Identify which cell holds the provided text, then report its (X, Y) central coordinate. 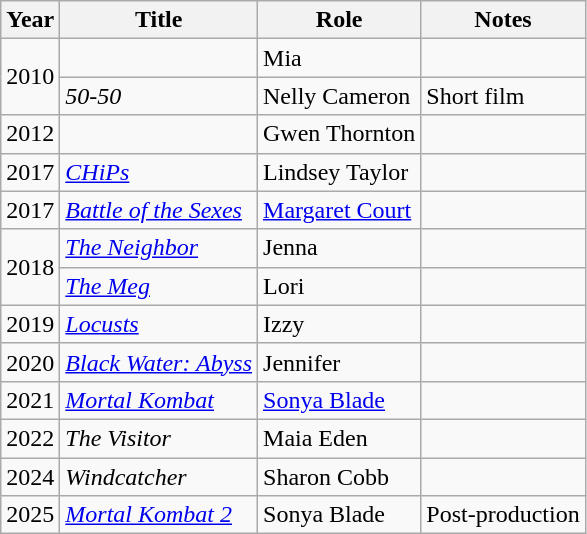
50-50 (159, 96)
2024 (30, 477)
Short film (503, 96)
Gwen Thornton (340, 134)
Lindsey Taylor (340, 172)
Jennifer (340, 362)
2025 (30, 515)
Lori (340, 286)
The Meg (159, 286)
Margaret Court (340, 210)
Mia (340, 58)
The Neighbor (159, 248)
Izzy (340, 324)
CHiPs (159, 172)
2019 (30, 324)
Nelly Cameron (340, 96)
Year (30, 20)
The Visitor (159, 438)
Black Water: Abyss (159, 362)
2018 (30, 267)
Notes (503, 20)
Role (340, 20)
Post-production (503, 515)
Maia Eden (340, 438)
Mortal Kombat 2 (159, 515)
Battle of the Sexes (159, 210)
Jenna (340, 248)
2010 (30, 77)
2020 (30, 362)
Windcatcher (159, 477)
Title (159, 20)
Mortal Kombat (159, 400)
Locusts (159, 324)
2022 (30, 438)
2021 (30, 400)
2012 (30, 134)
Sharon Cobb (340, 477)
